Scan for the cell matching the given text and deliver its (x, y) coordinate at center. 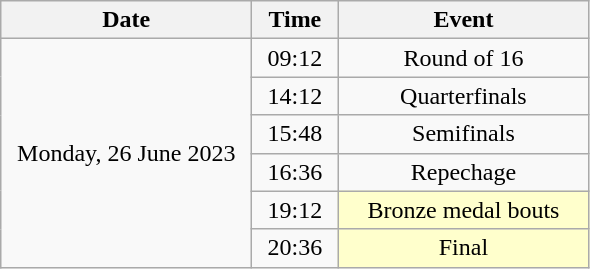
Final (464, 248)
Semifinals (464, 134)
Repechage (464, 172)
19:12 (295, 210)
16:36 (295, 172)
20:36 (295, 248)
14:12 (295, 96)
Round of 16 (464, 58)
Event (464, 20)
Monday, 26 June 2023 (126, 153)
Bronze medal bouts (464, 210)
Date (126, 20)
Time (295, 20)
15:48 (295, 134)
09:12 (295, 58)
Quarterfinals (464, 96)
